From the cell containing the given text, extract its center point as (x, y) coordinate. 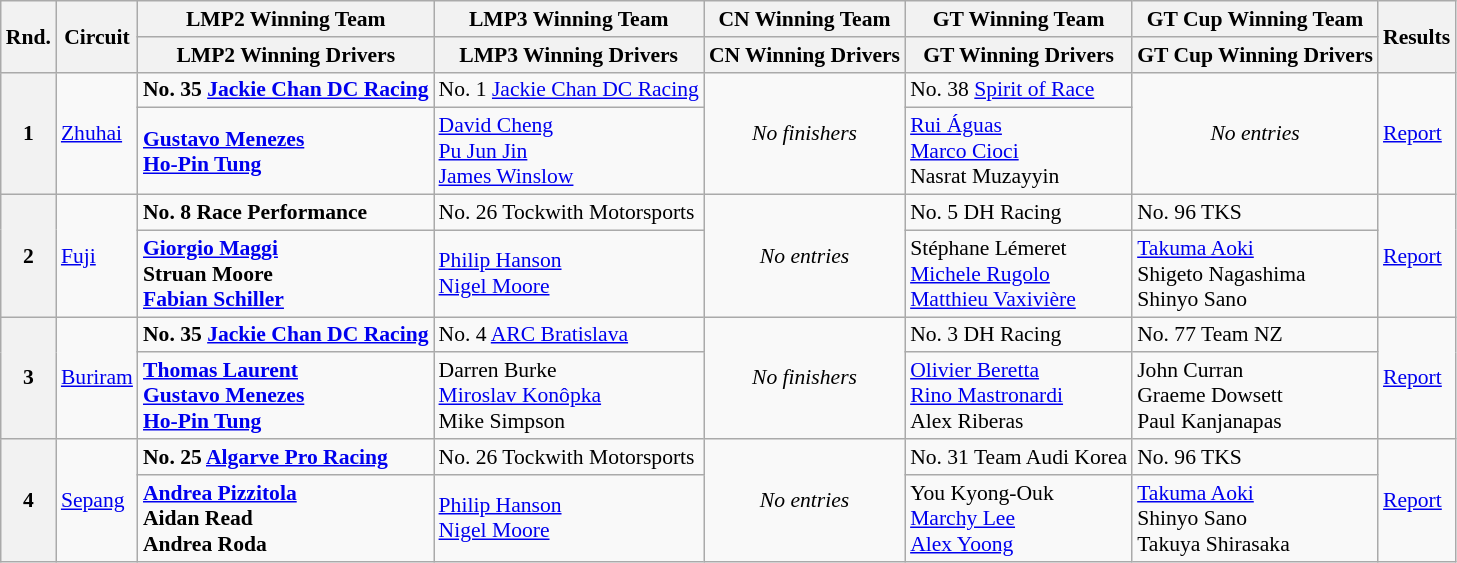
No. 38 Spirit of Race (1018, 90)
No. 25 Algarve Pro Racing (286, 457)
GT Cup Winning Drivers (1255, 55)
Thomas Laurent Gustavo Menezes Ho-Pin Tung (286, 396)
No. 4 ARC Bratislava (569, 335)
LMP3 Winning Team (569, 19)
3 (28, 378)
GT Cup Winning Team (1255, 19)
No. 31 Team Audi Korea (1018, 457)
GT Winning Team (1018, 19)
Gustavo Menezes Ho-Pin Tung (286, 152)
No. 1 Jackie Chan DC Racing (569, 90)
Circuit (97, 36)
No. 3 DH Racing (1018, 335)
GT Winning Drivers (1018, 55)
No. 77 Team NZ (1255, 335)
No. 8 Race Performance (286, 213)
Darren Burke Miroslav Konôpka Mike Simpson (569, 396)
Andrea Pizzitola Aidan Read Andrea Roda (286, 518)
You Kyong-Ouk Marchy Lee Alex Yoong (1018, 518)
LMP2 Winning Drivers (286, 55)
LMP3 Winning Drivers (569, 55)
Rnd. (28, 36)
Olivier Beretta Rino Mastronardi Alex Riberas (1018, 396)
Results (1416, 36)
CN Winning Drivers (804, 55)
David Cheng Pu Jun Jin James Winslow (569, 152)
Fuji (97, 256)
Sepang (97, 500)
2 (28, 256)
Takuma Aoki Shinyo Sano Takuya Shirasaka (1255, 518)
Rui Águas Marco Cioci Nasrat Muzayyin (1018, 152)
Giorgio Maggi Struan Moore Fabian Schiller (286, 274)
4 (28, 500)
Zhuhai (97, 133)
CN Winning Team (804, 19)
LMP2 Winning Team (286, 19)
Stéphane Lémeret Michele Rugolo Matthieu Vaxivière (1018, 274)
1 (28, 133)
Buriram (97, 378)
Takuma Aoki Shigeto Nagashima Shinyo Sano (1255, 274)
No. 5 DH Racing (1018, 213)
John Curran Graeme Dowsett Paul Kanjanapas (1255, 396)
